Provide the (x, y) coordinate of the cell's center where the given text is located.  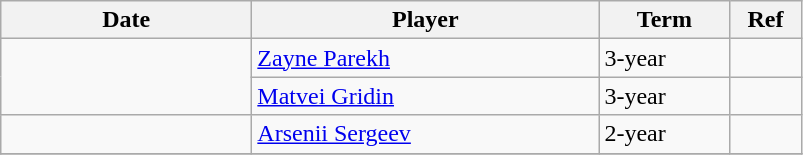
Date (126, 20)
Zayne Parekh (426, 58)
Term (664, 20)
2-year (664, 134)
Ref (766, 20)
Player (426, 20)
Arsenii Sergeev (426, 134)
Matvei Gridin (426, 96)
